Output the [x, y] coordinate of the center of the cell containing the given text.  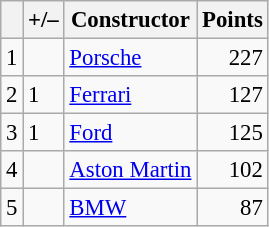
Ferrari [130, 95]
Constructor [130, 20]
BMW [130, 208]
102 [232, 170]
+/– [44, 20]
127 [232, 95]
Porsche [130, 58]
87 [232, 208]
4 [12, 170]
227 [232, 58]
Points [232, 20]
5 [12, 208]
2 [12, 95]
125 [232, 133]
Aston Martin [130, 170]
3 [12, 133]
Ford [130, 133]
